From the cell containing the given text, extract its center point as (x, y) coordinate. 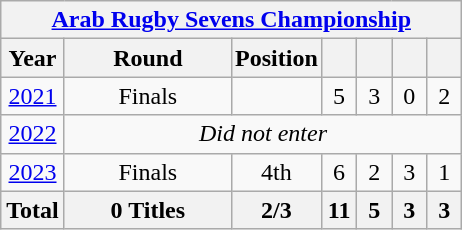
Round (148, 58)
2/3 (276, 210)
2022 (33, 134)
Position (276, 58)
Year (33, 58)
2021 (33, 96)
4th (276, 172)
1 (444, 172)
Did not enter (263, 134)
11 (340, 210)
Total (33, 210)
2023 (33, 172)
6 (340, 172)
0 Titles (148, 210)
0 (410, 96)
Arab Rugby Sevens Championship (232, 20)
